Search for the cell housing the specified text and yield its [x, y] center coordinate. 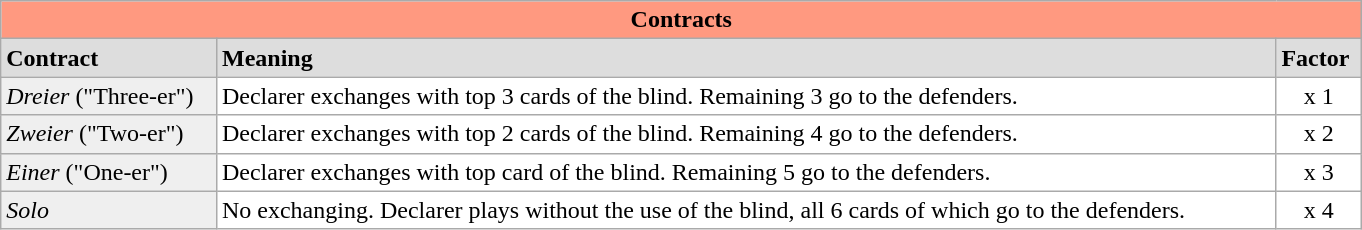
Einer ("One-er") [109, 172]
Contracts [682, 20]
Declarer exchanges with top 2 cards of the blind. Remaining 4 go to the defenders. [746, 134]
x 2 [1319, 134]
Solo [109, 210]
Meaning [746, 58]
x 4 [1319, 210]
No exchanging. Declarer plays without the use of the blind, all 6 cards of which go to the defenders. [746, 210]
Declarer exchanges with top card of the blind. Remaining 5 go to the defenders. [746, 172]
Declarer exchanges with top 3 cards of the blind. Remaining 3 go to the defenders. [746, 96]
x 1 [1319, 96]
Contract [109, 58]
Factor [1319, 58]
Zweier ("Two-er") [109, 134]
Dreier ("Three-er") [109, 96]
x 3 [1319, 172]
